Search for the cell housing the specified text and yield its (X, Y) center coordinate. 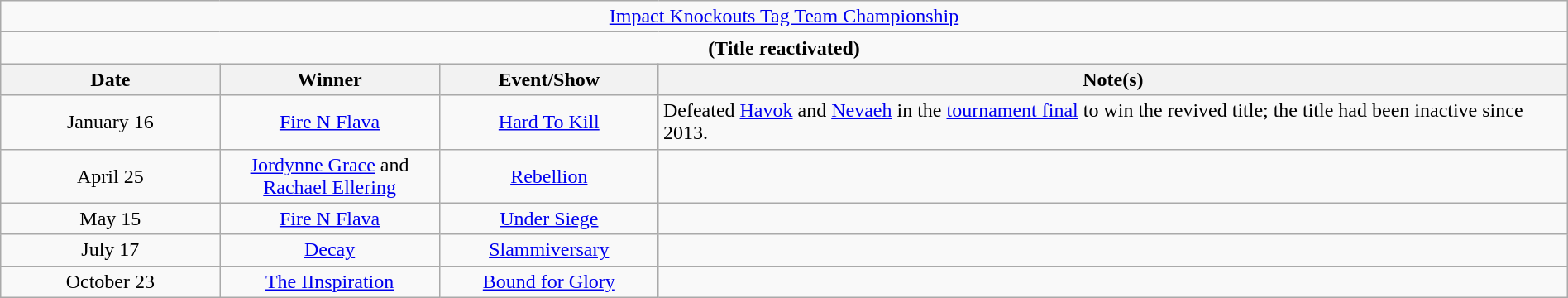
Slammiversary (549, 250)
Note(s) (1113, 79)
Event/Show (549, 79)
Hard To Kill (549, 123)
Decay (329, 250)
Winner (329, 79)
Under Siege (549, 219)
Jordynne Grace and Rachael Ellering (329, 175)
The IInspiration (329, 281)
July 17 (111, 250)
(Title reactivated) (784, 48)
Defeated Havok and Nevaeh in the tournament final to win the revived title; the title had been inactive since 2013. (1113, 123)
May 15 (111, 219)
January 16 (111, 123)
Rebellion (549, 175)
Bound for Glory (549, 281)
Impact Knockouts Tag Team Championship (784, 17)
October 23 (111, 281)
Date (111, 79)
April 25 (111, 175)
